Provide the [X, Y] coordinate of the cell's center where the given text is located.  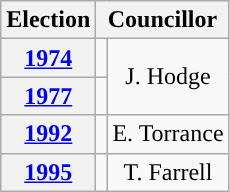
E. Torrance [168, 134]
1995 [48, 172]
1992 [48, 134]
J. Hodge [168, 77]
Election [48, 20]
1977 [48, 96]
Councillor [162, 20]
T. Farrell [168, 172]
1974 [48, 58]
